Output the (X, Y) coordinate of the center of the cell containing the given text.  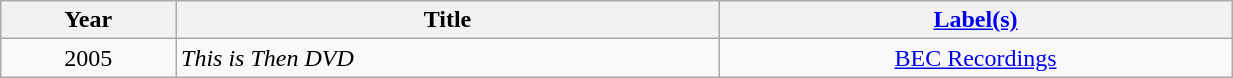
Label(s) (975, 20)
This is Then DVD (448, 58)
2005 (88, 58)
BEC Recordings (975, 58)
Year (88, 20)
Title (448, 20)
